Output the (X, Y) coordinate of the center of the cell containing the given text.  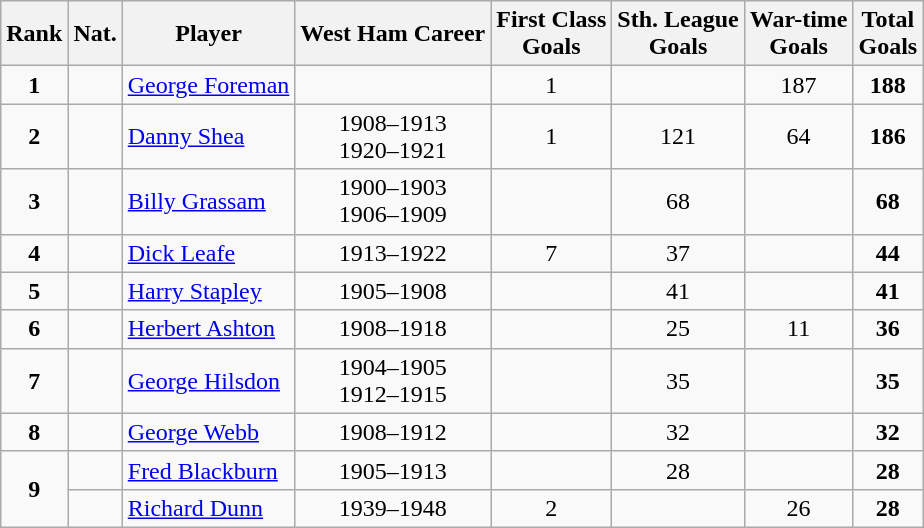
44 (888, 253)
1905–1913 (393, 470)
8 (34, 432)
George Hilsdon (208, 380)
George Foreman (208, 85)
Fred Blackburn (208, 470)
1908–1912 (393, 432)
Rank (34, 34)
37 (678, 253)
36 (888, 329)
188 (888, 85)
26 (798, 508)
1904–19051912–1915 (393, 380)
1913–1922 (393, 253)
6 (34, 329)
1939–1948 (393, 508)
Danny Shea (208, 136)
11 (798, 329)
Nat. (95, 34)
1908–1918 (393, 329)
187 (798, 85)
1900–19031906–1909 (393, 202)
Player (208, 34)
War-time Goals (798, 34)
First Class Goals (552, 34)
121 (678, 136)
3 (34, 202)
Total Goals (888, 34)
4 (34, 253)
George Webb (208, 432)
Harry Stapley (208, 291)
1908–19131920–1921 (393, 136)
Dick Leafe (208, 253)
25 (678, 329)
West Ham Career (393, 34)
5 (34, 291)
64 (798, 136)
Herbert Ashton (208, 329)
Billy Grassam (208, 202)
Richard Dunn (208, 508)
Sth. League Goals (678, 34)
1905–1908 (393, 291)
9 (34, 489)
186 (888, 136)
